Extract the [x, y] coordinate from the center of the cell holding the provided text.  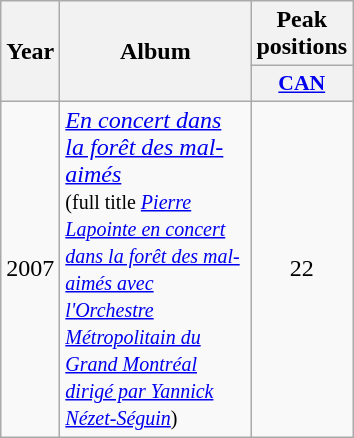
Peak positions [302, 34]
2007 [30, 268]
CAN [302, 84]
Year [30, 52]
22 [302, 268]
Album [156, 52]
